Identify which cell holds the provided text, then report its [x, y] central coordinate. 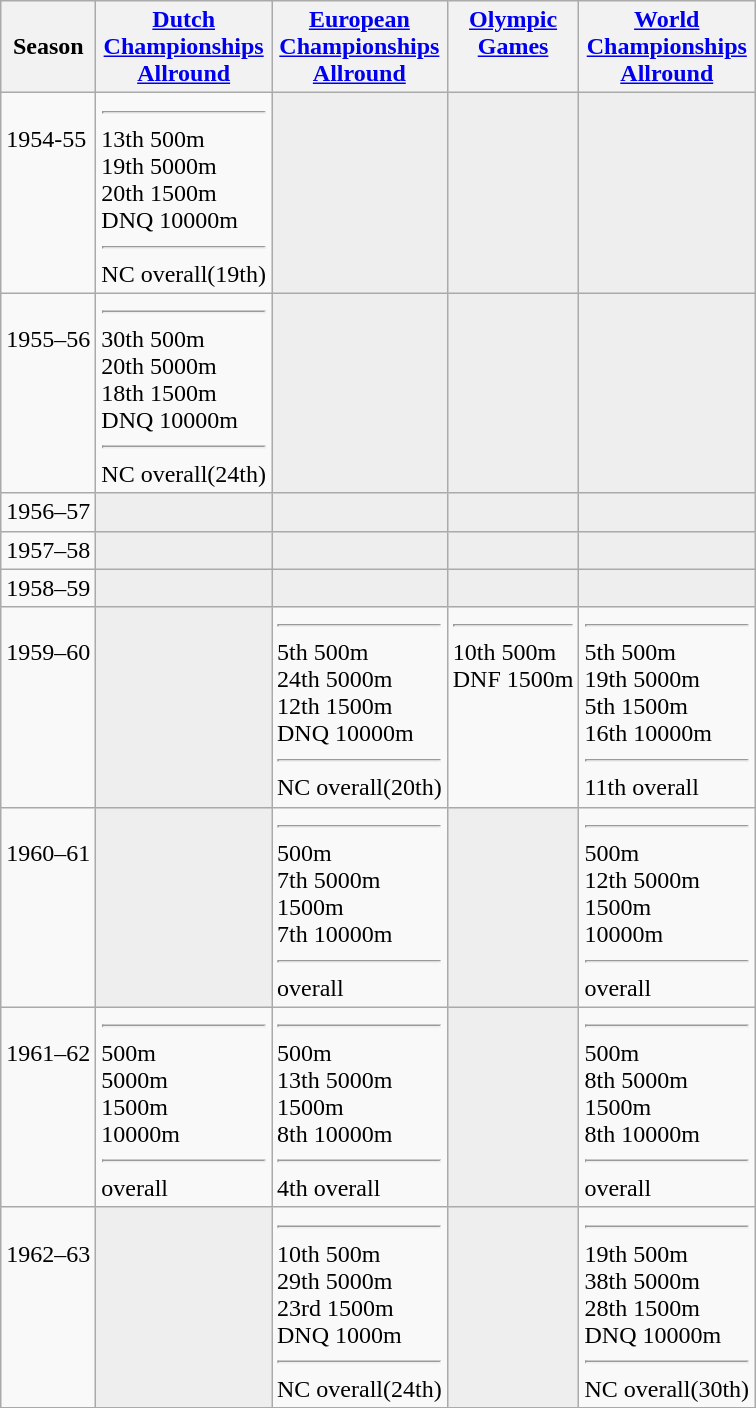
1962–63 [48, 1307]
Olympic Games [513, 47]
10th 500m 29th 5000m 23rd 1500m DNQ 1000m NC overall(24th) [360, 1307]
Dutch Championships Allround [184, 47]
1955–56 [48, 393]
500m 7th 5000m 1500m 7th 10000m overall [360, 907]
1959–60 [48, 707]
1954-55 [48, 193]
1960–61 [48, 907]
500m 5000m 1500m 10000m overall [184, 1107]
19th 500m 38th 5000m 28th 1500m DNQ 10000m NC overall(30th) [667, 1307]
13th 500m 19th 5000m 20th 1500m DNQ 10000m NC overall(19th) [184, 193]
1957–58 [48, 550]
500m 8th 5000m 1500m 8th 10000m overall [667, 1107]
500m 13th 5000m 1500m 8th 10000m 4th overall [360, 1107]
1958–59 [48, 588]
10th 500m DNF 1500m [513, 707]
5th 500m 24th 5000m 12th 1500m DNQ 10000m NC overall(20th) [360, 707]
1961–62 [48, 1107]
500m 12th 5000m 1500m 10000m overall [667, 907]
1956–57 [48, 512]
European Championships Allround [360, 47]
World Championships Allround [667, 47]
Season [48, 47]
30th 500m 20th 5000m 18th 1500m DNQ 10000m NC overall(24th) [184, 393]
5th 500m 19th 5000m 5th 1500m 16th 10000m 11th overall [667, 707]
